Extract the [X, Y] coordinate from the center of the cell holding the provided text.  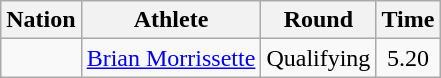
Time [408, 20]
Brian Morrissette [171, 58]
Qualifying [318, 58]
Nation [41, 20]
Round [318, 20]
Athlete [171, 20]
5.20 [408, 58]
